For the text-containing cell, return its midpoint in (x, y) coordinate format. 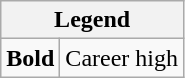
Bold (30, 58)
Career high (122, 58)
Legend (92, 20)
